For the text-containing cell, return its midpoint in (x, y) coordinate format. 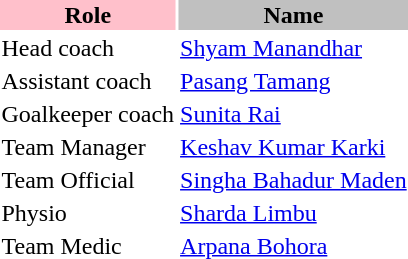
Goalkeeper coach (88, 114)
Physio (88, 213)
Team Official (88, 180)
Head coach (88, 48)
Team Manager (88, 147)
Assistant coach (88, 81)
Role (88, 15)
